Pinpoint the cell where the given text exists, returning its [x, y] midpoint coordinate. 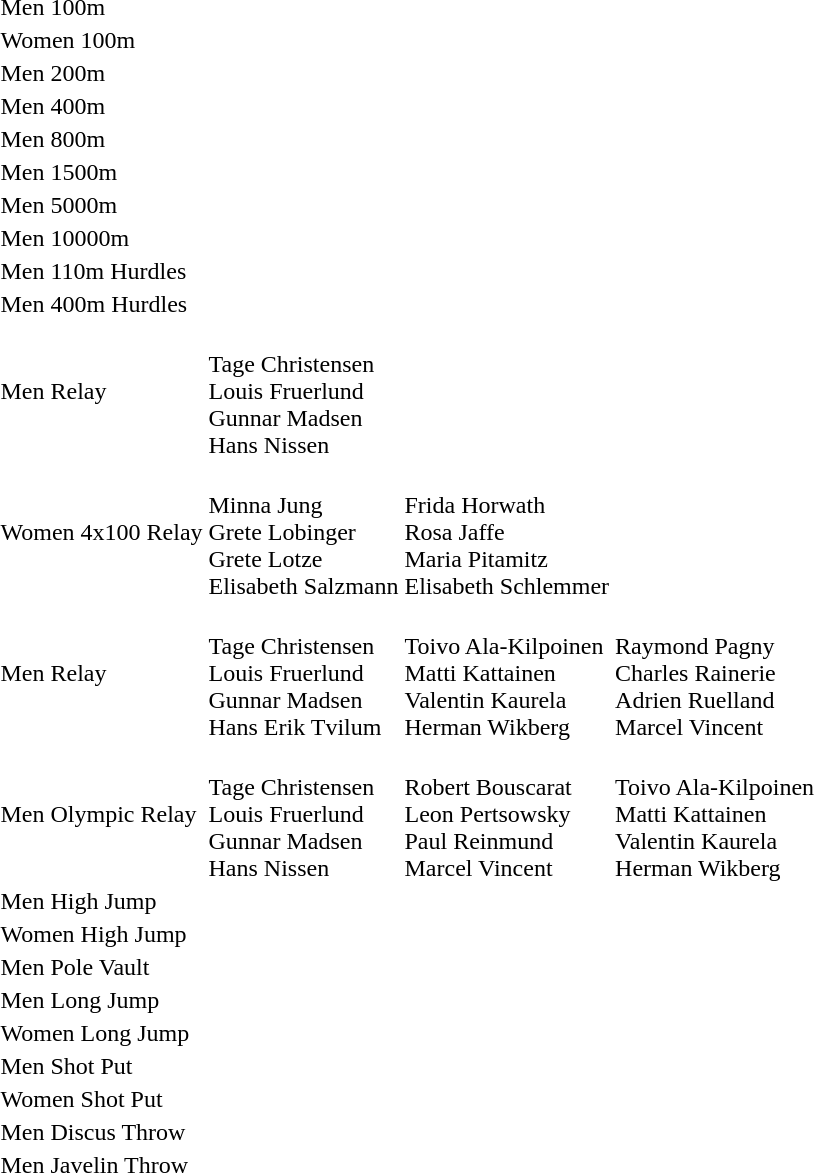
Toivo Ala-KilpoinenMatti KattainenValentin KaurelaHerman Wikberg [507, 673]
Minna JungGrete LobingerGrete LotzeElisabeth Salzmann [304, 532]
Frida HorwathRosa JaffeMaria PitamitzElisabeth Schlemmer [507, 532]
Robert BouscaratLeon PertsowskyPaul ReinmundMarcel Vincent [507, 814]
Tage ChristensenLouis FruerlundGunnar MadsenHans Erik Tvilum [304, 673]
